Output the (X, Y) coordinate of the center of the cell containing the given text.  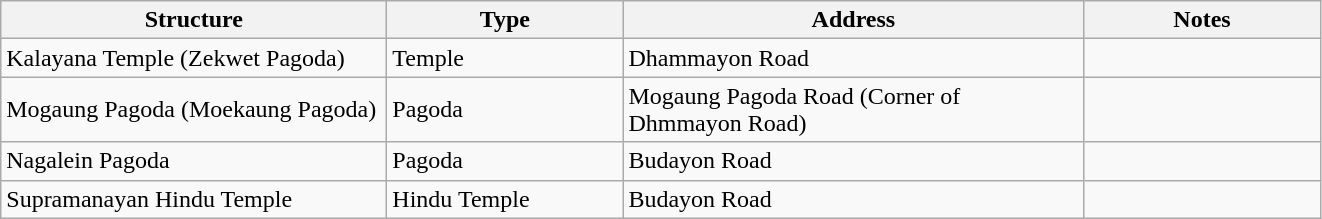
Kalayana Temple (Zekwet Pagoda) (194, 58)
Dhammayon Road (854, 58)
Hindu Temple (505, 199)
Address (854, 20)
Structure (194, 20)
Notes (1202, 20)
Type (505, 20)
Mogaung Pagoda Road (Corner of Dhmmayon Road) (854, 110)
Nagalein Pagoda (194, 161)
Temple (505, 58)
Supramanayan Hindu Temple (194, 199)
Mogaung Pagoda (Moekaung Pagoda) (194, 110)
